Return the [X, Y] coordinate for the center point of the cell that contains the specified text.  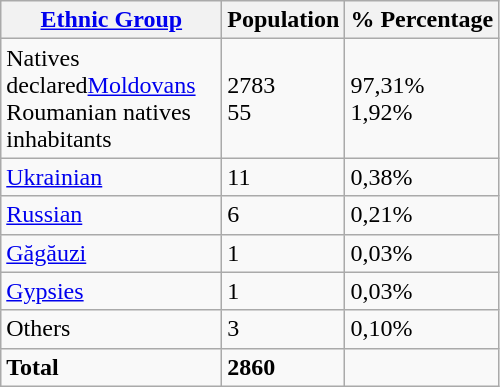
Others [112, 329]
2860 [284, 367]
0,38% [422, 177]
Population [284, 20]
Găgăuzi [112, 253]
Ethnic Group [112, 20]
Natives declaredMoldovansRoumanian natives inhabitants [112, 98]
% Percentage [422, 20]
11 [284, 177]
3 [284, 329]
Russian [112, 215]
0,10% [422, 329]
0,21% [422, 215]
278355 [284, 98]
Ukrainian [112, 177]
Gypsies [112, 291]
6 [284, 215]
Total [112, 367]
97,31%1,92% [422, 98]
